Scan for the cell matching the given text and deliver its [X, Y] coordinate at center. 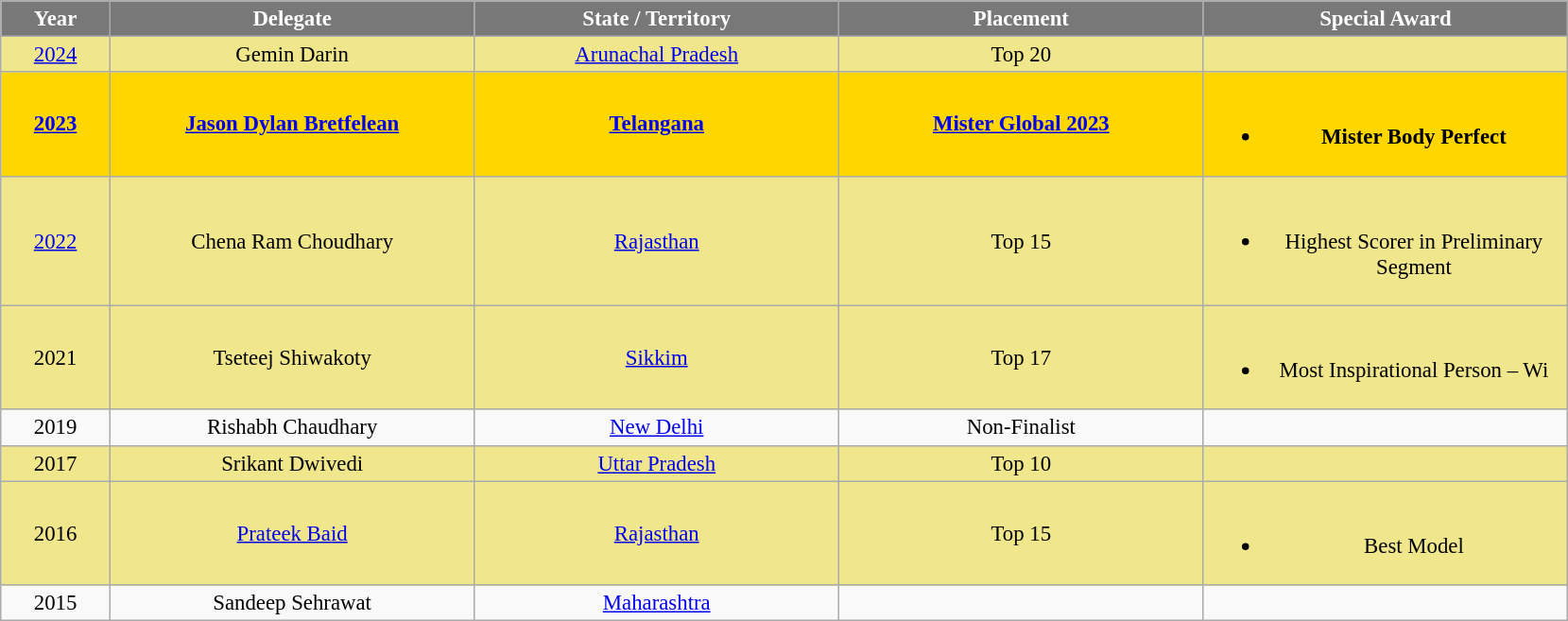
Rishabh Chaudhary [292, 428]
Mister Body Perfect [1386, 124]
Gemin Darin [292, 55]
Non-Finalist [1022, 428]
2017 [56, 463]
Sikkim [657, 357]
Top 17 [1022, 357]
2019 [56, 428]
2023 [56, 124]
Top 20 [1022, 55]
Jason Dylan Bretfelean [292, 124]
Telangana [657, 124]
Arunachal Pradesh [657, 55]
Highest Scorer in Preliminary Segment [1386, 240]
Sandeep Sehrawat [292, 603]
Special Award [1386, 19]
Srikant Dwivedi [292, 463]
Placement [1022, 19]
Most Inspirational Person – Wi [1386, 357]
Top 10 [1022, 463]
2021 [56, 357]
2015 [56, 603]
Maharashtra [657, 603]
2022 [56, 240]
Best Model [1386, 533]
Year [56, 19]
2024 [56, 55]
Chena Ram Choudhary [292, 240]
Delegate [292, 19]
Uttar Pradesh [657, 463]
Mister Global 2023 [1022, 124]
State / Territory [657, 19]
Prateek Baid [292, 533]
Tseteej Shiwakoty [292, 357]
New Delhi [657, 428]
2016 [56, 533]
